Detect which cell encompasses the target text, then output its (X, Y) center coordinate. 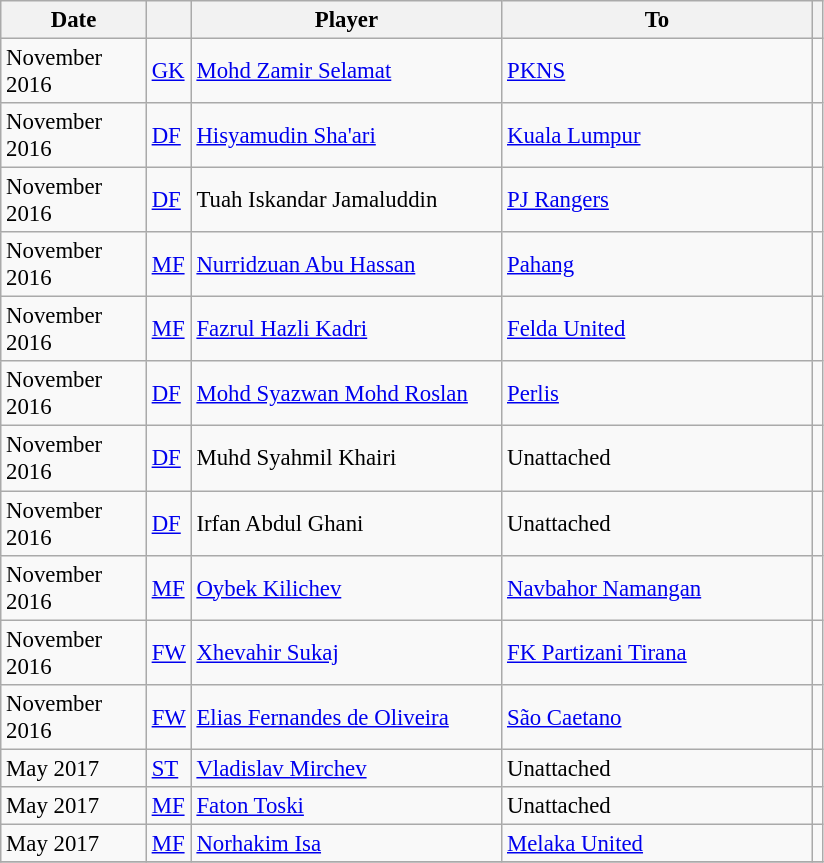
To (658, 20)
Mohd Syazwan Mohd Roslan (346, 394)
Faton Toski (346, 806)
Oybek Kilichev (346, 588)
PJ Rangers (658, 200)
Hisyamudin Sha'ari (346, 136)
Irfan Abdul Ghani (346, 524)
Vladislav Mirchev (346, 768)
GK (168, 72)
Nurridzuan Abu Hassan (346, 264)
Norhakim Isa (346, 843)
PKNS (658, 72)
Xhevahir Sukaj (346, 652)
FK Partizani Tirana (658, 652)
Tuah Iskandar Jamaluddin (346, 200)
Elias Fernandes de Oliveira (346, 716)
Player (346, 20)
Fazrul Hazli Kadri (346, 330)
ST (168, 768)
Date (74, 20)
Kuala Lumpur (658, 136)
Muhd Syahmil Khairi (346, 458)
Perlis (658, 394)
São Caetano (658, 716)
Navbahor Namangan (658, 588)
Melaka United (658, 843)
Felda United (658, 330)
Mohd Zamir Selamat (346, 72)
Pahang (658, 264)
